Return the [X, Y] coordinate for the center point of the cell that contains the specified text.  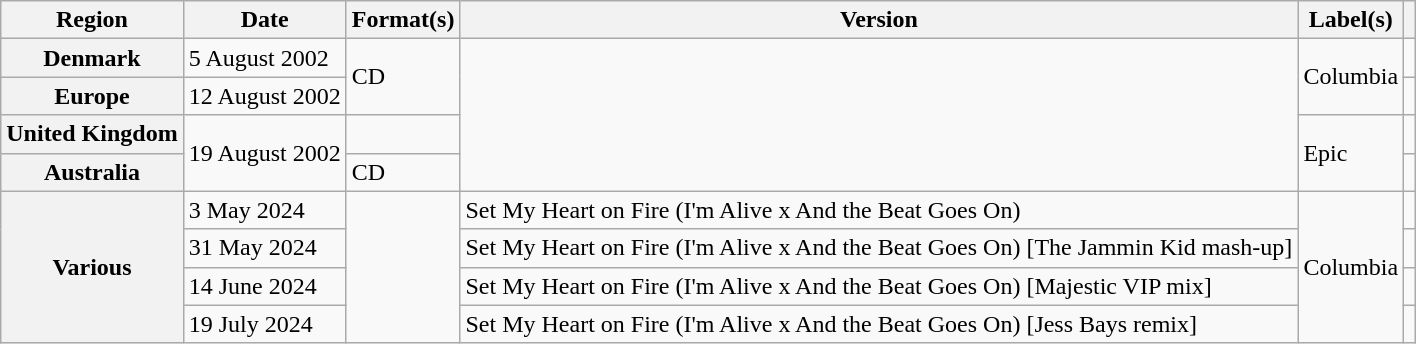
5 August 2002 [264, 58]
Set My Heart on Fire (I'm Alive x And the Beat Goes On) [879, 210]
Version [879, 20]
Format(s) [403, 20]
Denmark [92, 58]
Set My Heart on Fire (I'm Alive x And the Beat Goes On) [The Jammin Kid mash-up] [879, 248]
12 August 2002 [264, 96]
Epic [1351, 153]
United Kingdom [92, 134]
3 May 2024 [264, 210]
Date [264, 20]
31 May 2024 [264, 248]
19 August 2002 [264, 153]
Set My Heart on Fire (I'm Alive x And the Beat Goes On) [Jess Bays remix] [879, 324]
19 July 2024 [264, 324]
Europe [92, 96]
Australia [92, 172]
Label(s) [1351, 20]
Region [92, 20]
Set My Heart on Fire (I'm Alive x And the Beat Goes On) [Majestic VIP mix] [879, 286]
14 June 2024 [264, 286]
Various [92, 267]
